Return the (X, Y) coordinate for the center point of the cell that contains the specified text.  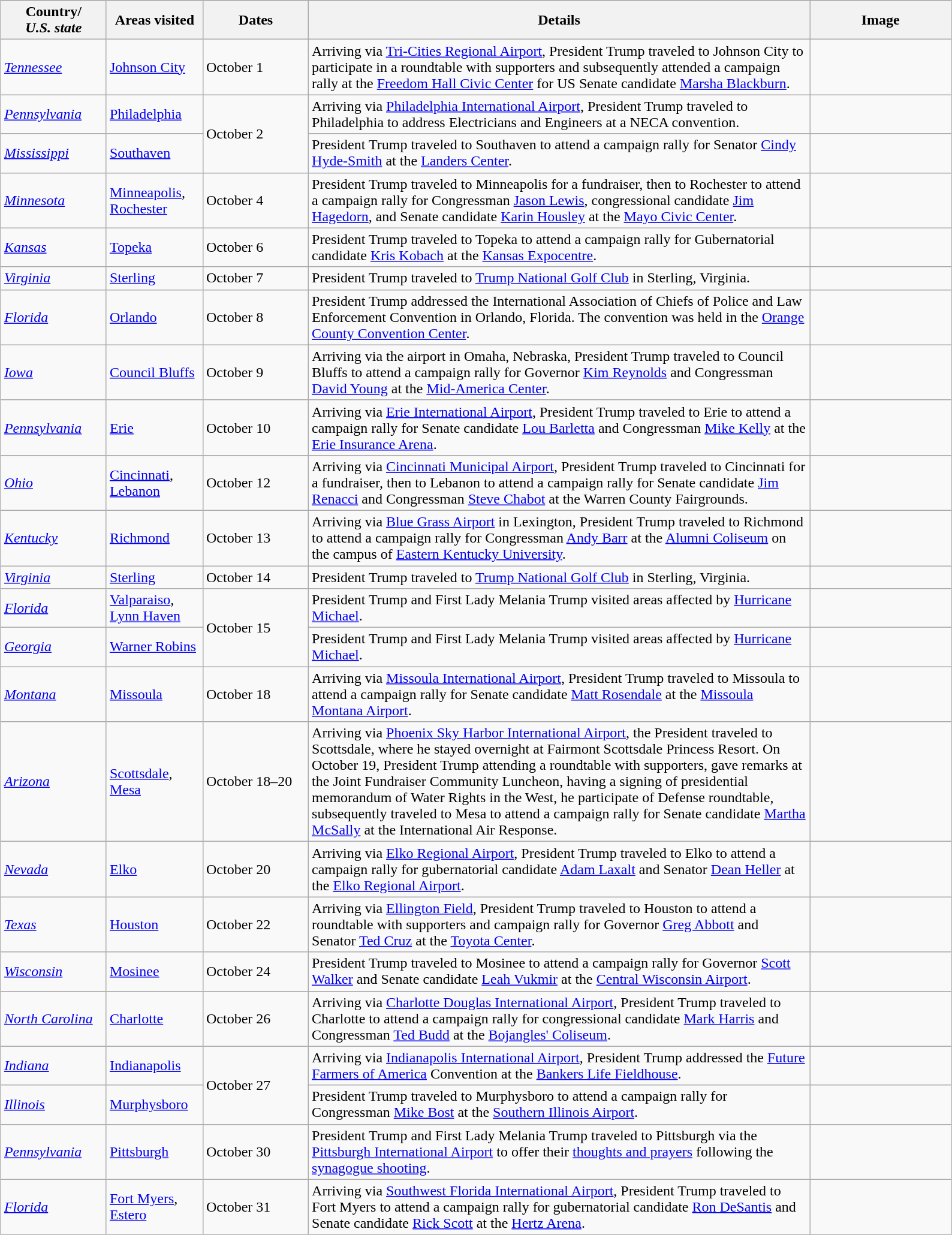
Ohio (53, 483)
Philadelphia (155, 114)
Charlotte (155, 1019)
October 4 (255, 200)
Montana (53, 694)
President Trump traveled to Murphysboro to attend a campaign rally for Congressman Mike Bost at the Southern Illinois Airport. (559, 1104)
Missoula (155, 694)
Valparaiso,Lynn Haven (155, 608)
Warner Robins (155, 647)
Richmond (155, 538)
October 8 (255, 317)
Indiana (53, 1066)
Murphysboro (155, 1104)
Johnson City (155, 67)
Indianapolis (155, 1066)
Iowa (53, 372)
Council Bluffs (155, 372)
October 18 (255, 694)
Pittsburgh (155, 1152)
Arriving via Indianapolis International Airport, President Trump addressed the Future Farmers of America Convention at the Bankers Life Fieldhouse. (559, 1066)
Cincinnati,Lebanon (155, 483)
Kansas (53, 247)
October 30 (255, 1152)
October 7 (255, 278)
Arizona (53, 782)
Houston (155, 924)
Country/U.S. state (53, 20)
Mississippi (53, 153)
Kentucky (53, 538)
President Trump traveled to Southaven to attend a campaign rally for Senator Cindy Hyde-Smith at the Landers Center. (559, 153)
October 14 (255, 577)
October 20 (255, 869)
Minneapolis,Rochester (155, 200)
Texas (53, 924)
Wisconsin (53, 971)
October 26 (255, 1019)
October 24 (255, 971)
October 6 (255, 247)
October 22 (255, 924)
Elko (155, 869)
Nevada (53, 869)
Details (559, 20)
October 12 (255, 483)
Image (881, 20)
Illinois (53, 1104)
October 31 (255, 1207)
Fort Myers,Estero (155, 1207)
October 15 (255, 628)
Southaven (155, 153)
October 10 (255, 427)
Minnesota (53, 200)
Dates (255, 20)
Areas visited (155, 20)
Orlando (155, 317)
October 13 (255, 538)
Erie (155, 427)
Topeka (155, 247)
Georgia (53, 647)
Scottsdale,Mesa (155, 782)
October 27 (255, 1085)
October 18–20 (255, 782)
Mosinee (155, 971)
Tennessee (53, 67)
October 1 (255, 67)
October 9 (255, 372)
President Trump traveled to Topeka to attend a campaign rally for Gubernatorial candidate Kris Kobach at the Kansas Expocentre. (559, 247)
North Carolina (53, 1019)
October 2 (255, 134)
Arriving via Philadelphia International Airport, President Trump traveled to Philadelphia to address Electricians and Engineers at a NECA convention. (559, 114)
